Find where the given text appears and provide that cell's center as [X, Y] coordinate. 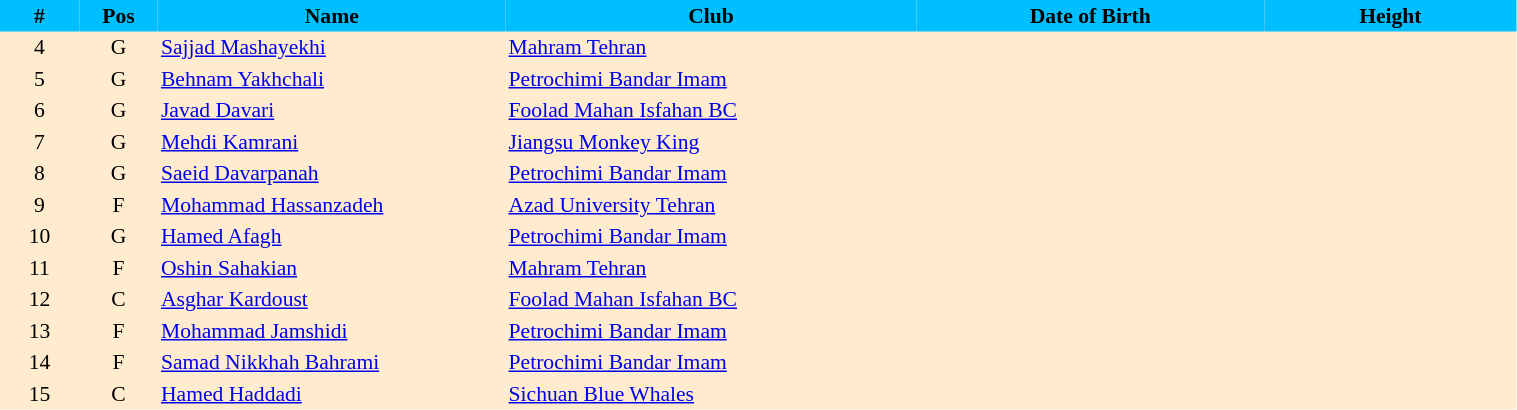
Pos [118, 16]
Oshin Sahakian [332, 268]
7 [40, 142]
14 [40, 362]
Saeid Davarpanah [332, 174]
Mohammad Jamshidi [332, 331]
10 [40, 236]
Samad Nikkhah Bahrami [332, 362]
Height [1390, 16]
Sajjad Mashayekhi [332, 48]
13 [40, 331]
Behnam Yakhchali [332, 79]
# [40, 16]
Sichuan Blue Whales [712, 394]
Hamed Haddadi [332, 394]
15 [40, 394]
Mohammad Hassanzadeh [332, 205]
Asghar Kardoust [332, 300]
5 [40, 79]
Javad Davari [332, 110]
4 [40, 48]
Mehdi Kamrani [332, 142]
11 [40, 268]
Date of Birth [1090, 16]
Azad University Tehran [712, 205]
Jiangsu Monkey King [712, 142]
12 [40, 300]
Club [712, 16]
6 [40, 110]
Hamed Afagh [332, 236]
8 [40, 174]
9 [40, 205]
Name [332, 16]
